Identify which cell holds the provided text, then report its [x, y] central coordinate. 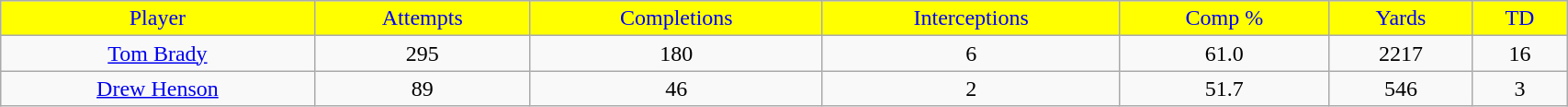
Yards [1402, 18]
3 [1519, 89]
Drew Henson [158, 89]
Attempts [423, 18]
Comp % [1224, 18]
546 [1402, 89]
16 [1519, 53]
46 [676, 89]
Player [158, 18]
2217 [1402, 53]
2 [971, 89]
Completions [676, 18]
TD [1519, 18]
61.0 [1224, 53]
180 [676, 53]
51.7 [1224, 89]
6 [971, 53]
89 [423, 89]
295 [423, 53]
Tom Brady [158, 53]
Interceptions [971, 18]
